Return the [x, y] coordinate for the center point of the cell that contains the specified text.  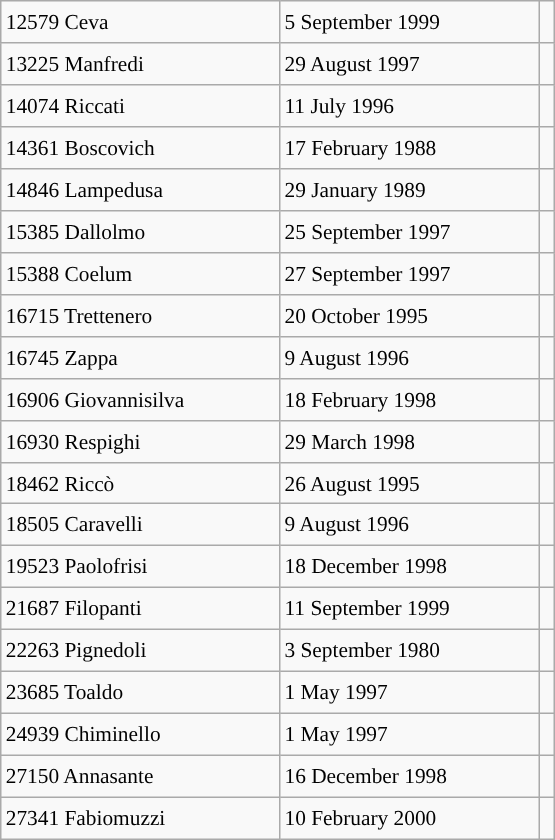
29 March 1998 [409, 441]
17 February 1988 [409, 148]
24939 Chiminello [140, 735]
16906 Giovannisilva [140, 399]
21687 Filopanti [140, 609]
20 October 1995 [409, 315]
23685 Toaldo [140, 693]
26 August 1995 [409, 483]
18505 Caravelli [140, 525]
10 February 2000 [409, 818]
27341 Fabiomuzzi [140, 818]
15385 Dallolmo [140, 232]
16715 Trettenero [140, 315]
18 December 1998 [409, 567]
16930 Respighi [140, 441]
15388 Coelum [140, 274]
29 August 1997 [409, 64]
14361 Boscovich [140, 148]
13225 Manfredi [140, 64]
12579 Ceva [140, 22]
11 September 1999 [409, 609]
3 September 1980 [409, 651]
5 September 1999 [409, 22]
25 September 1997 [409, 232]
18 February 1998 [409, 399]
18462 Riccò [140, 483]
11 July 1996 [409, 106]
19523 Paolofrisi [140, 567]
29 January 1989 [409, 190]
27 September 1997 [409, 274]
14074 Riccati [140, 106]
22263 Pignedoli [140, 651]
16745 Zappa [140, 357]
27150 Annasante [140, 776]
16 December 1998 [409, 776]
14846 Lampedusa [140, 190]
